Extract the (x, y) coordinate from the center of the cell holding the provided text.  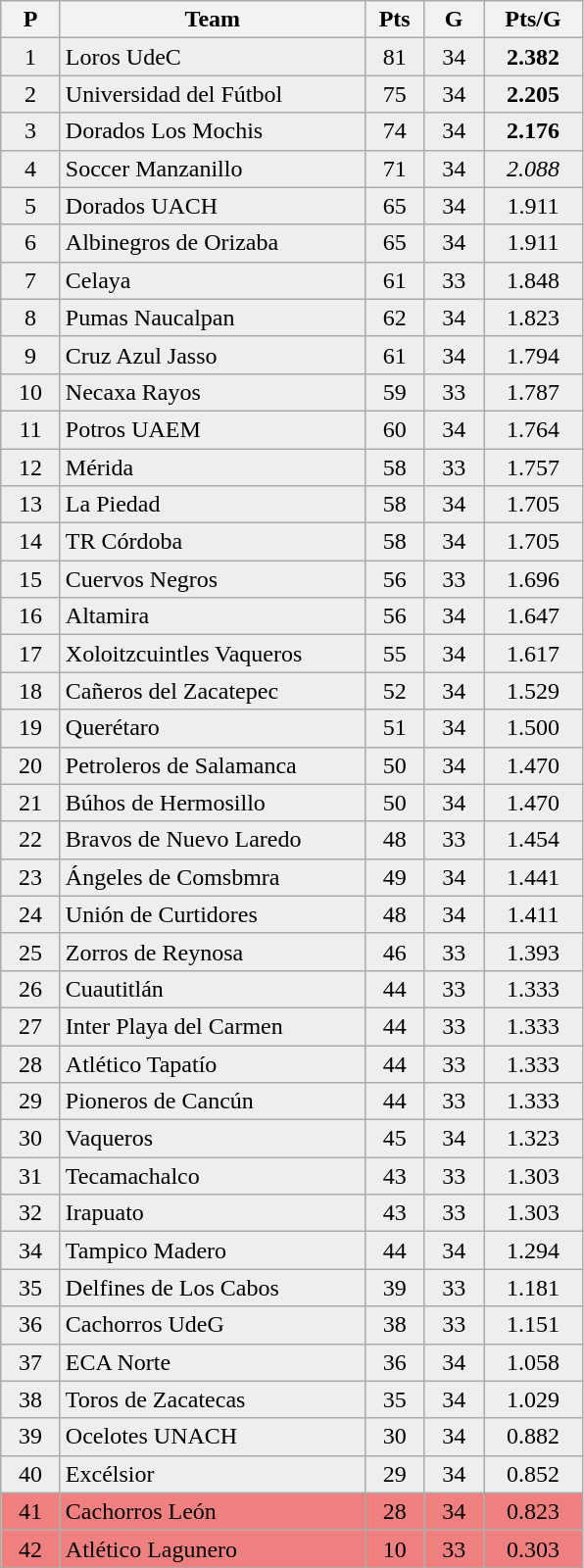
1.323 (533, 1139)
31 (31, 1176)
1.441 (533, 877)
Unión de Curtidores (212, 914)
Querétaro (212, 728)
Dorados UACH (212, 206)
75 (394, 94)
Pts/G (533, 20)
26 (31, 989)
Cruz Azul Jasso (212, 355)
2.176 (533, 131)
Cachorros UdeG (212, 1325)
59 (394, 392)
20 (31, 765)
Necaxa Rayos (212, 392)
Universidad del Fútbol (212, 94)
1.764 (533, 429)
2.382 (533, 57)
1.696 (533, 579)
2.205 (533, 94)
1.058 (533, 1362)
16 (31, 616)
62 (394, 318)
Tampico Madero (212, 1250)
Xoloitzcuintles Vaqueros (212, 654)
12 (31, 467)
La Piedad (212, 505)
22 (31, 840)
2 (31, 94)
52 (394, 691)
3 (31, 131)
Atlético Lagunero (212, 1548)
Cuautitlán (212, 989)
18 (31, 691)
Irapuato (212, 1213)
Pumas Naucalpan (212, 318)
8 (31, 318)
Zorros de Reynosa (212, 952)
1.529 (533, 691)
1 (31, 57)
TR Córdoba (212, 542)
Team (212, 20)
1.411 (533, 914)
5 (31, 206)
1.029 (533, 1399)
60 (394, 429)
19 (31, 728)
1.848 (533, 280)
Altamira (212, 616)
15 (31, 579)
G (455, 20)
74 (394, 131)
0.882 (533, 1437)
21 (31, 803)
11 (31, 429)
45 (394, 1139)
24 (31, 914)
Excélsior (212, 1474)
Petroleros de Salamanca (212, 765)
1.617 (533, 654)
1.294 (533, 1250)
4 (31, 169)
17 (31, 654)
Potros UAEM (212, 429)
Atlético Tapatío (212, 1063)
51 (394, 728)
9 (31, 355)
Tecamachalco (212, 1176)
6 (31, 243)
81 (394, 57)
Albinegros de Orizaba (212, 243)
1.647 (533, 616)
1.757 (533, 467)
42 (31, 1548)
Cuervos Negros (212, 579)
Bravos de Nuevo Laredo (212, 840)
49 (394, 877)
P (31, 20)
1.454 (533, 840)
32 (31, 1213)
14 (31, 542)
Ocelotes UNACH (212, 1437)
71 (394, 169)
Cachorros León (212, 1511)
13 (31, 505)
Ángeles de Comsbmra (212, 877)
41 (31, 1511)
Inter Playa del Carmen (212, 1026)
Pts (394, 20)
1.181 (533, 1288)
1.500 (533, 728)
1.823 (533, 318)
Delfines de Los Cabos (212, 1288)
Dorados Los Mochis (212, 131)
Loros UdeC (212, 57)
Vaqueros (212, 1139)
37 (31, 1362)
46 (394, 952)
0.823 (533, 1511)
55 (394, 654)
Toros de Zacatecas (212, 1399)
25 (31, 952)
2.088 (533, 169)
Soccer Manzanillo (212, 169)
Cañeros del Zacatepec (212, 691)
1.794 (533, 355)
Celaya (212, 280)
1.151 (533, 1325)
40 (31, 1474)
0.303 (533, 1548)
Mérida (212, 467)
0.852 (533, 1474)
7 (31, 280)
ECA Norte (212, 1362)
Pioneros de Cancún (212, 1102)
1.393 (533, 952)
1.787 (533, 392)
27 (31, 1026)
23 (31, 877)
Búhos de Hermosillo (212, 803)
